Return the [x, y] coordinate for the center point of the cell that contains the specified text.  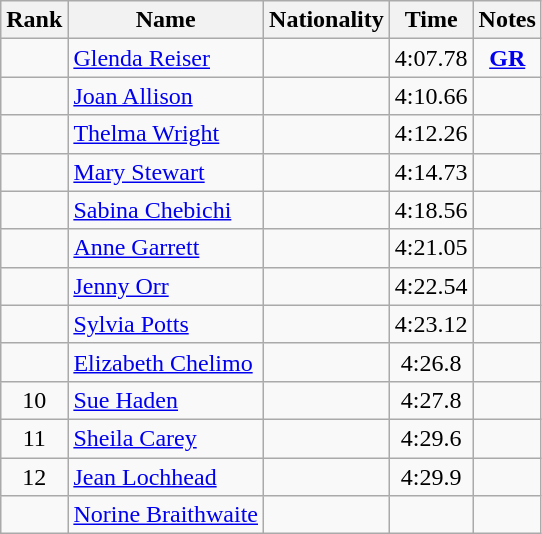
11 [34, 438]
4:12.26 [431, 134]
4:29.9 [431, 477]
Jean Lochhead [166, 477]
Jenny Orr [166, 286]
Rank [34, 20]
Sheila Carey [166, 438]
Notes [507, 20]
4:18.56 [431, 210]
4:22.54 [431, 286]
Norine Braithwaite [166, 515]
4:07.78 [431, 58]
Thelma Wright [166, 134]
4:23.12 [431, 324]
Time [431, 20]
Sylvia Potts [166, 324]
4:26.8 [431, 362]
Nationality [327, 20]
4:21.05 [431, 248]
4:27.8 [431, 400]
Joan Allison [166, 96]
Mary Stewart [166, 172]
Elizabeth Chelimo [166, 362]
Anne Garrett [166, 248]
4:29.6 [431, 438]
Sue Haden [166, 400]
Sabina Chebichi [166, 210]
4:14.73 [431, 172]
12 [34, 477]
4:10.66 [431, 96]
GR [507, 58]
10 [34, 400]
Name [166, 20]
Glenda Reiser [166, 58]
